Identify which cell holds the provided text, then report its (X, Y) central coordinate. 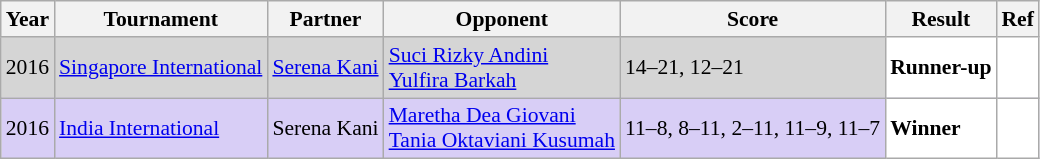
11–8, 8–11, 2–11, 11–9, 11–7 (752, 128)
Ref (1017, 19)
Winner (940, 128)
14–21, 12–21 (752, 68)
Partner (325, 19)
Year (28, 19)
Suci Rizky Andini Yulfira Barkah (502, 68)
India International (160, 128)
Tournament (160, 19)
Maretha Dea Giovani Tania Oktaviani Kusumah (502, 128)
Runner-up (940, 68)
Singapore International (160, 68)
Score (752, 19)
Result (940, 19)
Opponent (502, 19)
